From the cell containing the given text, extract its center point as [x, y] coordinate. 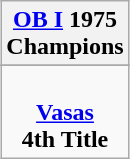
Vasas4th Title [65, 112]
OB I 1975Champions [65, 34]
